Provide the [X, Y] coordinate of the cell's center where the given text is located.  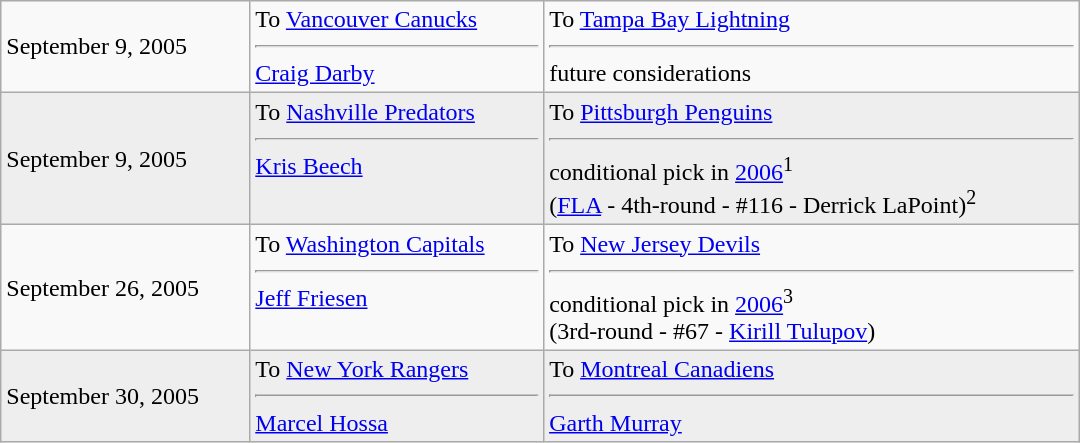
September 26, 2005 [126, 288]
To New York RangersMarcel Hossa [397, 396]
To Nashville PredatorsKris Beech [397, 159]
To Washington CapitalsJeff Friesen [397, 288]
To Vancouver CanucksCraig Darby [397, 47]
To Montreal CanadiensGarth Murray [812, 396]
September 30, 2005 [126, 396]
To Pittsburgh Penguinsconditional pick in 20061(FLA - 4th-round - #116 - Derrick LaPoint)2 [812, 159]
To Tampa Bay Lightningfuture considerations [812, 47]
To New Jersey Devilsconditional pick in 20063(3rd-round - #67 - Kirill Tulupov) [812, 288]
